Detect which cell encompasses the target text, then output its [x, y] center coordinate. 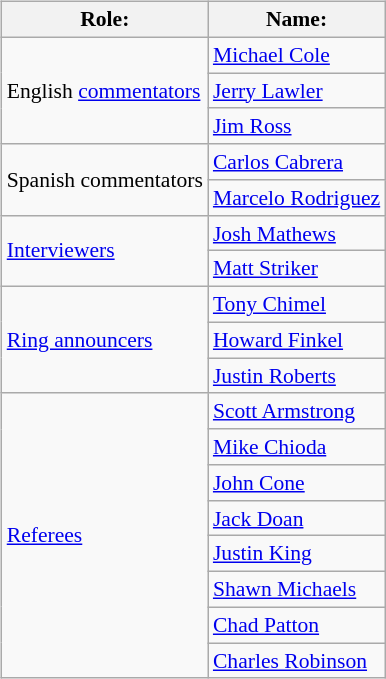
Charles Robinson [296, 661]
Howard Finkel [296, 340]
Mike Chioda [296, 447]
English commentators [105, 90]
Jack Doan [296, 518]
Scott Armstrong [296, 411]
Michael Cole [296, 55]
Matt Striker [296, 269]
Chad Patton [296, 625]
Carlos Cabrera [296, 162]
Role: [105, 20]
John Cone [296, 483]
Justin King [296, 554]
Josh Mathews [296, 233]
Jerry Lawler [296, 91]
Ring announcers [105, 340]
Marcelo Rodriguez [296, 198]
Shawn Michaels [296, 590]
Justin Roberts [296, 376]
Referees [105, 536]
Spanish commentators [105, 180]
Interviewers [105, 250]
Name: [296, 20]
Tony Chimel [296, 305]
Jim Ross [296, 126]
